Output the (X, Y) coordinate of the center of the cell containing the given text.  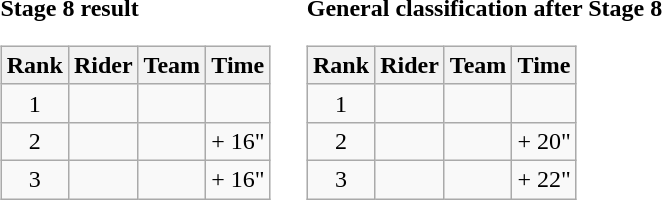
+ 20" (544, 141)
+ 22" (544, 179)
